Return (x, y) of the center of cell containing provided text 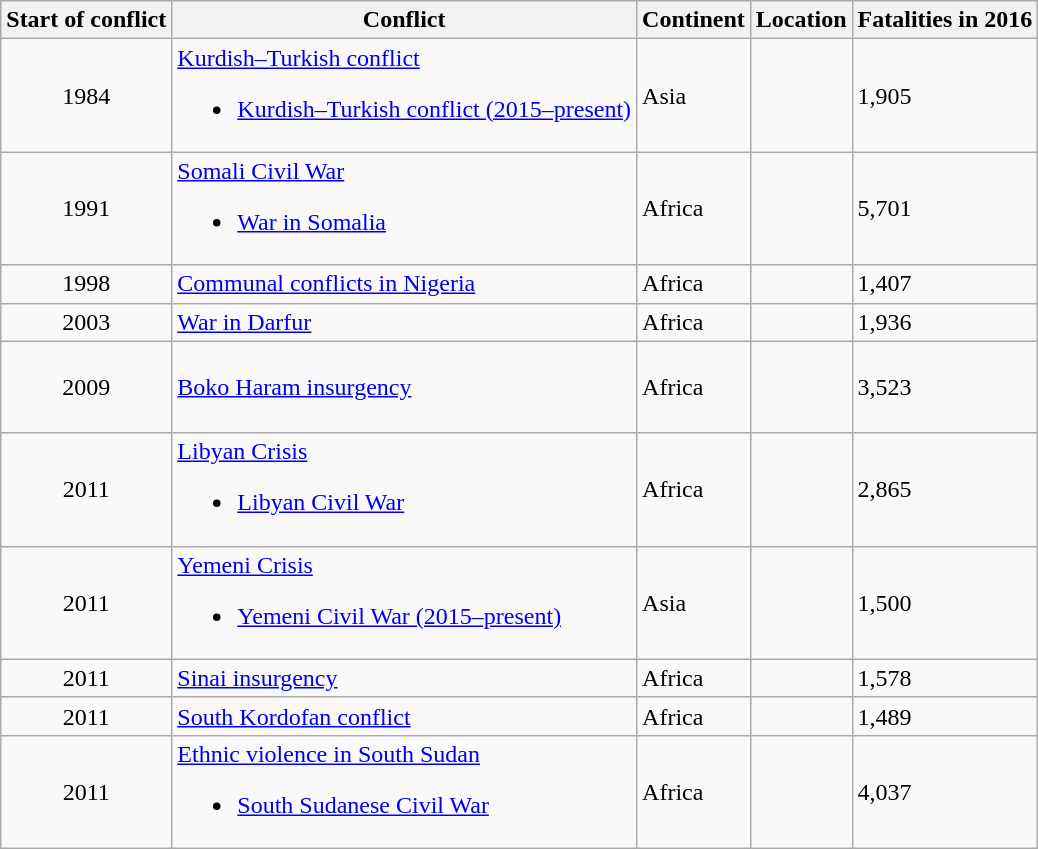
Conflict (404, 20)
Communal conflicts in Nigeria (404, 284)
Start of conflict (86, 20)
Ethnic violence in South SudanSouth Sudanese Civil War (404, 792)
1998 (86, 284)
Kurdish–Turkish conflictKurdish–Turkish conflict (2015–present) (404, 96)
South Kordofan conflict (404, 716)
1991 (86, 208)
2,865 (945, 490)
1,936 (945, 322)
3,523 (945, 387)
1,407 (945, 284)
2003 (86, 322)
Libyan CrisisLibyan Civil War (404, 490)
1,489 (945, 716)
1,500 (945, 602)
4,037 (945, 792)
Boko Haram insurgency (404, 387)
Continent (694, 20)
Fatalities in 2016 (945, 20)
Location (801, 20)
5,701 (945, 208)
Yemeni CrisisYemeni Civil War (2015–present) (404, 602)
1984 (86, 96)
Somali Civil WarWar in Somalia (404, 208)
Sinai insurgency (404, 678)
2009 (86, 387)
1,905 (945, 96)
1,578 (945, 678)
War in Darfur (404, 322)
